Capture the cell that displays the provided text and extract its [X, Y] central coordinate. 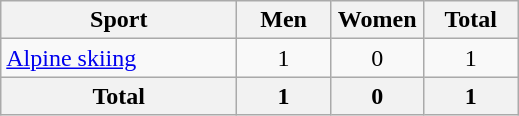
Men [284, 20]
Sport [119, 20]
Women [377, 20]
Alpine skiing [119, 58]
